Extract the (x, y) coordinate from the center of the cell holding the provided text.  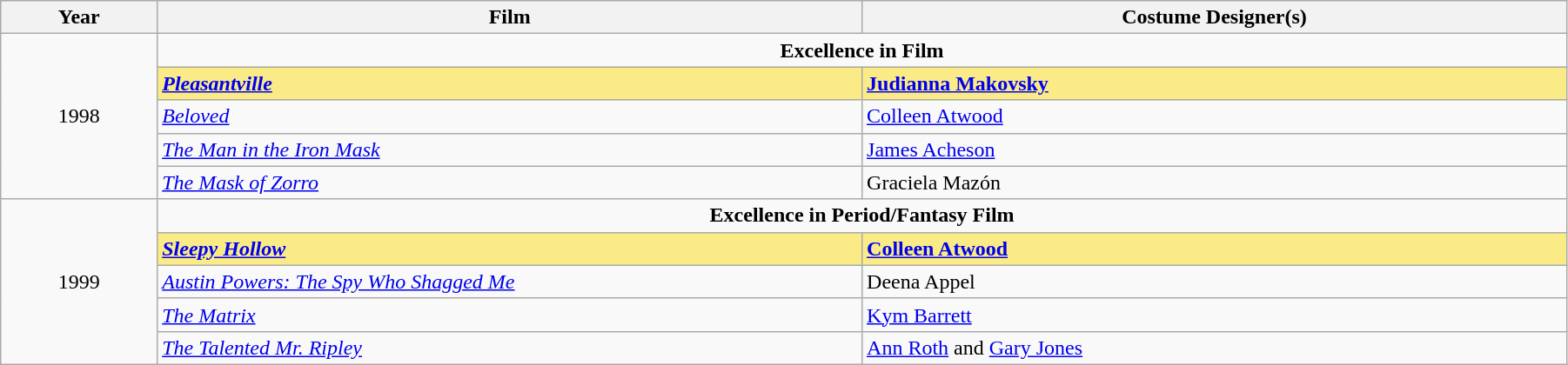
Year (79, 17)
The Mask of Zorro (510, 182)
Pleasantville (510, 83)
Graciela Mazón (1215, 182)
Kym Barrett (1215, 315)
1999 (79, 282)
Film (510, 17)
Sleepy Hollow (510, 249)
Judianna Makovsky (1215, 83)
Deena Appel (1215, 282)
The Talented Mr. Ripley (510, 348)
Austin Powers: The Spy Who Shagged Me (510, 282)
Excellence in Period/Fantasy Film (862, 216)
Ann Roth and Gary Jones (1215, 348)
1998 (79, 116)
The Matrix (510, 315)
The Man in the Iron Mask (510, 149)
Costume Designer(s) (1215, 17)
James Acheson (1215, 149)
Excellence in Film (862, 50)
Beloved (510, 116)
